Determine the [x, y] coordinate at the center of the cell enclosing the given text.  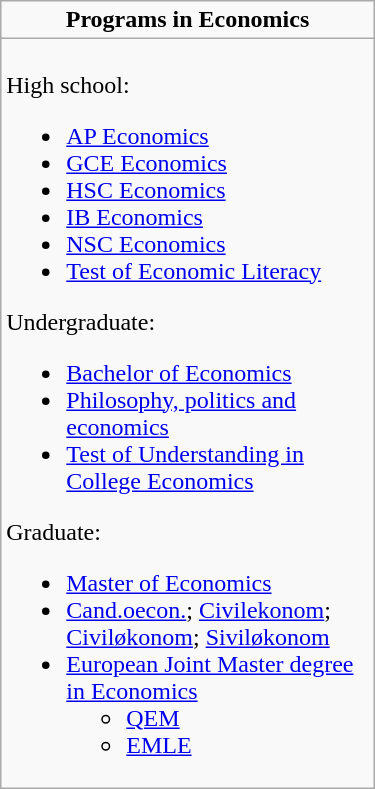
Programs in Economics [188, 20]
